Find where the given text appears and provide that cell's center as (X, Y) coordinate. 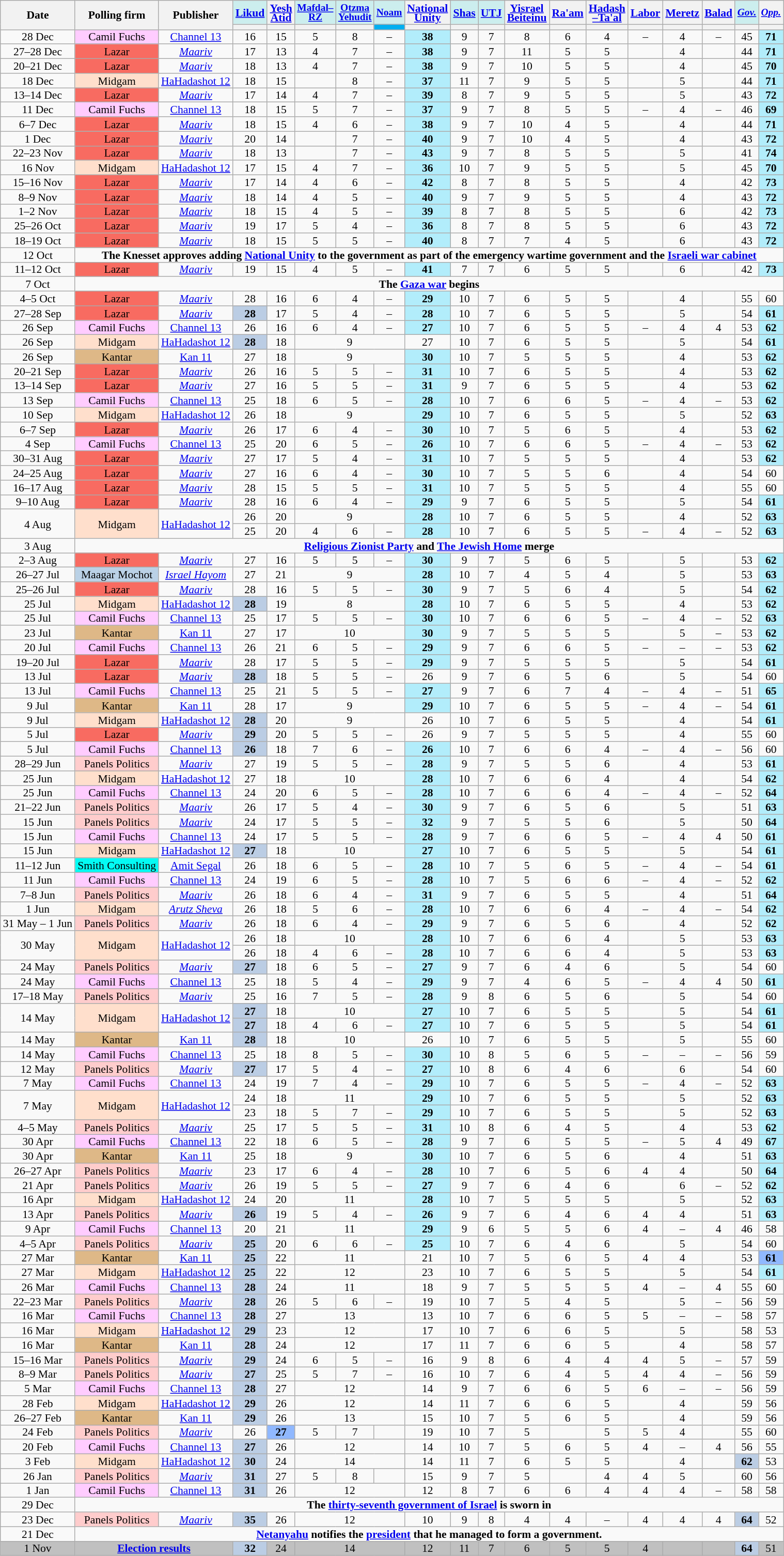
25–26 Oct (38, 226)
20–21 Dec (38, 66)
35 (250, 1519)
12 May (38, 1069)
11–12 Jun (38, 866)
Mafdal–RZ (315, 12)
21–22 Jun (38, 807)
22–23 Nov (38, 153)
18 Dec (38, 81)
24–25 Aug (38, 473)
67 (771, 1142)
30–31 Aug (38, 458)
18–19 Oct (38, 240)
Ra'am (568, 12)
12 Oct (38, 255)
3 Aug (38, 546)
Gov. (747, 12)
The Knesset approves adding National Unity to the government as part of the emergency wartime government and the Israeli war cabinet (429, 255)
20 Feb (38, 1447)
1 Jan (38, 1490)
65 (771, 691)
15–16 Mar (38, 1360)
Noam (389, 12)
The thirty-seventh government of Israel is sworn in (429, 1505)
Netanyahu notifies the president that he managed to form a government. (429, 1534)
10 Sep (38, 415)
3 Feb (38, 1461)
1 Dec (38, 138)
Date (38, 15)
16 Nov (38, 168)
Balad (718, 12)
Amit Segal (196, 866)
Publisher (196, 15)
7 Oct (38, 284)
26–27 Feb (38, 1418)
25–26 Jul (38, 589)
13 Apr (38, 1214)
31 May – 1 Jun (38, 923)
Shas (464, 12)
26 Jan (38, 1476)
13 Sep (38, 400)
16 Apr (38, 1199)
11 Dec (38, 110)
9–10 Aug (38, 502)
49 (747, 1142)
8–9 Nov (38, 197)
1 Jun (38, 909)
4–5 Oct (38, 299)
4–5 Apr (38, 1243)
Election results (154, 1548)
1 Nov (38, 1548)
29 Dec (38, 1505)
Labor (646, 12)
74 (771, 153)
6–7 Sep (38, 429)
The Gaza war begins (429, 284)
21 Apr (38, 1185)
7–8 Jun (38, 895)
9 Apr (38, 1229)
2–3 Aug (38, 560)
YisraelBeiteinu (527, 12)
NationalUnity (428, 12)
16–17 Aug (38, 487)
17–18 May (38, 996)
27–28 Dec (38, 52)
5 Mar (38, 1389)
4 Aug (38, 524)
OtzmaYehudit (355, 12)
22–23 Mar (38, 1301)
28 Feb (38, 1403)
30 May (38, 945)
23 Jul (38, 633)
13–14 Dec (38, 95)
Hadash–Ta'al (607, 12)
11–12 Oct (38, 269)
11 Jun (38, 880)
69 (771, 110)
28 Dec (38, 37)
4–5 May (38, 1127)
26–27 Jul (38, 575)
Smith Consulting (117, 866)
26–27 Apr (38, 1170)
15–16 Nov (38, 182)
6–7 Dec (38, 124)
19–20 Jul (38, 662)
26 Mar (38, 1287)
4 Sep (38, 444)
UTJ (492, 12)
23 Dec (38, 1519)
Religious Zionist Party and The Jewish Home merge (429, 546)
Likud (250, 12)
YeshAtid (281, 12)
Meretz (682, 12)
13–14 Sep (38, 386)
Arutz Sheva (196, 909)
Maagar Mochot (117, 575)
1–2 Nov (38, 211)
27–28 Sep (38, 313)
21 Dec (38, 1534)
Polling firm (117, 15)
Opp. (771, 12)
8–9 Mar (38, 1374)
20 Jul (38, 648)
Israel Hayom (196, 575)
24 Feb (38, 1432)
28–29 Jun (38, 764)
20–21 Sep (38, 371)
